Scan for the cell matching the given text and deliver its [x, y] coordinate at center. 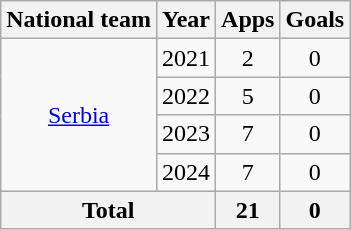
21 [248, 210]
2 [248, 58]
2024 [186, 172]
2021 [186, 58]
Apps [248, 20]
Serbia [79, 115]
Total [108, 210]
National team [79, 20]
2022 [186, 96]
2023 [186, 134]
Goals [315, 20]
Year [186, 20]
5 [248, 96]
